Scan for the cell matching the given text and deliver its (X, Y) coordinate at center. 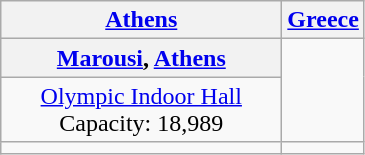
Athens (142, 20)
Greece (324, 20)
Olympic Indoor HallCapacity: 18,989 (142, 110)
Marousi, Athens (142, 58)
